From the cell containing the given text, extract its center point as (X, Y) coordinate. 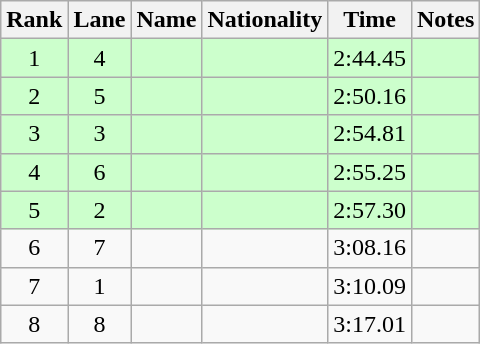
2:50.16 (370, 96)
2:57.30 (370, 210)
Time (370, 20)
Notes (445, 20)
3:08.16 (370, 248)
Rank (34, 20)
3:10.09 (370, 286)
3:17.01 (370, 324)
2:54.81 (370, 134)
Lane (100, 20)
Nationality (265, 20)
Name (166, 20)
2:44.45 (370, 58)
2:55.25 (370, 172)
